Return the [x, y] coordinate for the center point of the cell that contains the specified text.  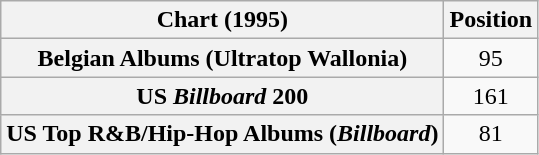
81 [491, 134]
Chart (1995) [222, 20]
161 [491, 96]
95 [491, 58]
US Top R&B/Hip-Hop Albums (Billboard) [222, 134]
Position [491, 20]
Belgian Albums (Ultratop Wallonia) [222, 58]
US Billboard 200 [222, 96]
